Extract the [X, Y] coordinate from the center of the cell holding the provided text.  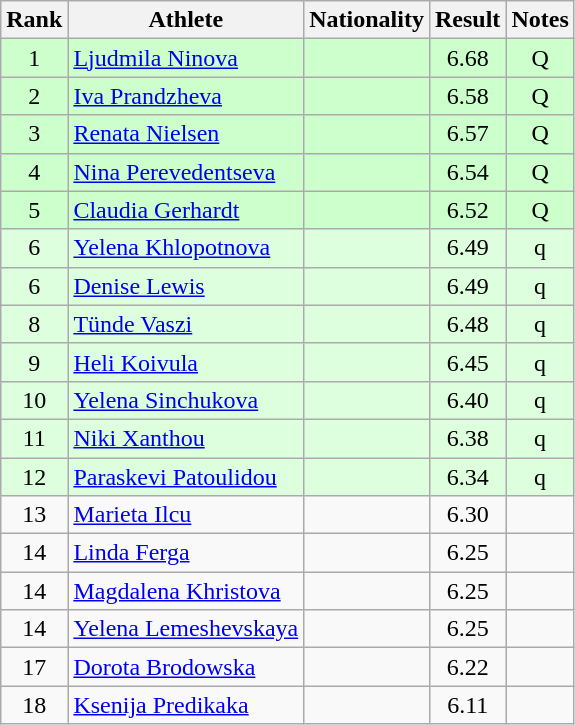
Iva Prandzheva [186, 96]
6.34 [467, 477]
Athlete [186, 20]
Niki Xanthou [186, 438]
6.11 [467, 705]
Nationality [367, 20]
9 [34, 362]
Ksenija Predikaka [186, 705]
Notes [540, 20]
2 [34, 96]
17 [34, 667]
Yelena Sinchukova [186, 400]
6.30 [467, 515]
Magdalena Khristova [186, 591]
Rank [34, 20]
6.22 [467, 667]
6.38 [467, 438]
3 [34, 134]
Dorota Brodowska [186, 667]
Paraskevi Patoulidou [186, 477]
Nina Perevedentseva [186, 172]
6.40 [467, 400]
Ljudmila Ninova [186, 58]
Renata Nielsen [186, 134]
11 [34, 438]
Linda Ferga [186, 553]
1 [34, 58]
18 [34, 705]
6.54 [467, 172]
5 [34, 210]
8 [34, 324]
Denise Lewis [186, 286]
10 [34, 400]
Result [467, 20]
Tünde Vaszi [186, 324]
Heli Koivula [186, 362]
6.52 [467, 210]
6.57 [467, 134]
13 [34, 515]
Yelena Lemeshevskaya [186, 629]
6.45 [467, 362]
Marieta Ilcu [186, 515]
Yelena Khlopotnova [186, 248]
12 [34, 477]
4 [34, 172]
6.68 [467, 58]
Claudia Gerhardt [186, 210]
6.58 [467, 96]
6.48 [467, 324]
